Identify which cell holds the provided text, then report its (x, y) central coordinate. 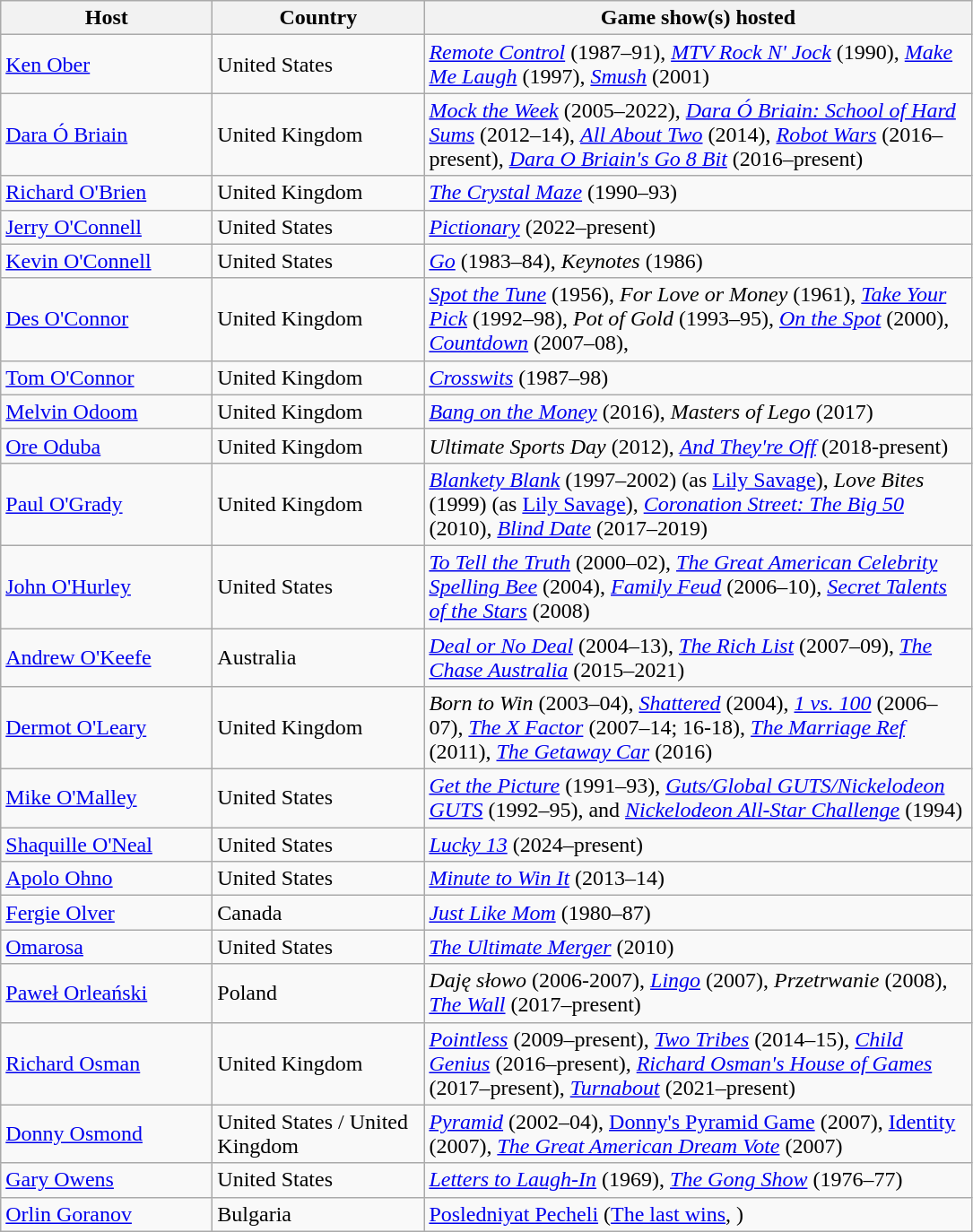
Omarosa (107, 947)
The Crystal Maze (1990–93) (698, 193)
Paul O'Grady (107, 504)
Remote Control (1987–91), MTV Rock N' Jock (1990), Make Me Laugh (1997), Smush (2001) (698, 65)
Tom O'Connor (107, 377)
Bulgaria (318, 1214)
Poland (318, 993)
Paweł Orleański (107, 993)
The Ultimate Merger (2010) (698, 947)
Dermot O'Leary (107, 728)
Ultimate Sports Day (2012), And They're Off (2018-present) (698, 446)
Andrew O'Keefe (107, 656)
Game show(s) hosted (698, 18)
Australia (318, 656)
Gary Owens (107, 1180)
Daję słowo (2006-2007), Lingo (2007), Przetrwanie (2008), The Wall (2017–present) (698, 993)
Bang on the Money (2016), Masters of Lego (2017) (698, 412)
Posledniyat Pecheli (The last wins, ) (698, 1214)
John O'Hurley (107, 586)
Pictionary (2022–present) (698, 227)
Des O'Connor (107, 319)
Apolo Ohno (107, 879)
Pointless (2009–present), Two Tribes (2014–15), Child Genius (2016–present), Richard Osman's House of Games (2017–present), Turnabout (2021–present) (698, 1063)
To Tell the Truth (2000–02), The Great American Celebrity Spelling Bee (2004), Family Feud (2006–10), Secret Talents of the Stars (2008) (698, 586)
Fergie Olver (107, 913)
Dara Ó Briain (107, 134)
Blankety Blank (1997–2002) (as Lily Savage), Love Bites (1999) (as Lily Savage), Coronation Street: The Big 50 (2010), Blind Date (2017–2019) (698, 504)
United States / United Kingdom (318, 1133)
Shaquille O'Neal (107, 845)
Richard O'Brien (107, 193)
Get the Picture (1991–93), Guts/Global GUTS/Nickelodeon GUTS (1992–95), and Nickelodeon All-Star Challenge (1994) (698, 798)
Orlin Goranov (107, 1214)
Jerry O'Connell (107, 227)
Richard Osman (107, 1063)
Minute to Win It (2013–14) (698, 879)
Letters to Laugh-In (1969), The Gong Show (1976–77) (698, 1180)
Go (1983–84), Keynotes (1986) (698, 261)
Ken Ober (107, 65)
Crosswits (1987–98) (698, 377)
Canada (318, 913)
Kevin O'Connell (107, 261)
Deal or No Deal (2004–13), The Rich List (2007–09), The Chase Australia (2015–2021) (698, 656)
Lucky 13 (2024–present) (698, 845)
Just Like Mom (1980–87) (698, 913)
Melvin Odoom (107, 412)
Country (318, 18)
Born to Win (2003–04), Shattered (2004), 1 vs. 100 (2006–07), The X Factor (2007–14; 16-18), The Marriage Ref (2011), The Getaway Car (2016) (698, 728)
Spot the Tune (1956), For Love or Money (1961), Take Your Pick (1992–98), Pot of Gold (1993–95), On the Spot (2000), Countdown (2007–08), (698, 319)
Mike O'Malley (107, 798)
Pyramid (2002–04), Donny's Pyramid Game (2007), Identity (2007), The Great American Dream Vote (2007) (698, 1133)
Ore Oduba (107, 446)
Host (107, 18)
Donny Osmond (107, 1133)
